Scan for the cell matching the given text and deliver its (x, y) coordinate at center. 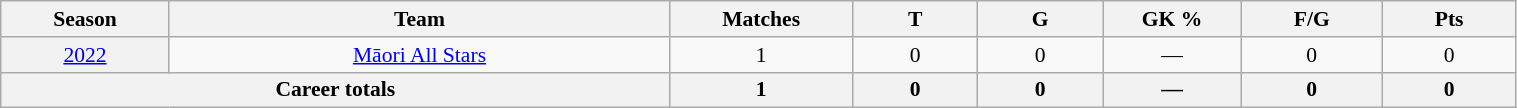
Māori All Stars (419, 55)
Matches (762, 19)
Team (419, 19)
GK % (1172, 19)
2022 (86, 55)
Season (86, 19)
Pts (1449, 19)
G (1040, 19)
Career totals (336, 90)
F/G (1312, 19)
T (916, 19)
